Return the (X, Y) coordinate for the center point of the cell that contains the specified text.  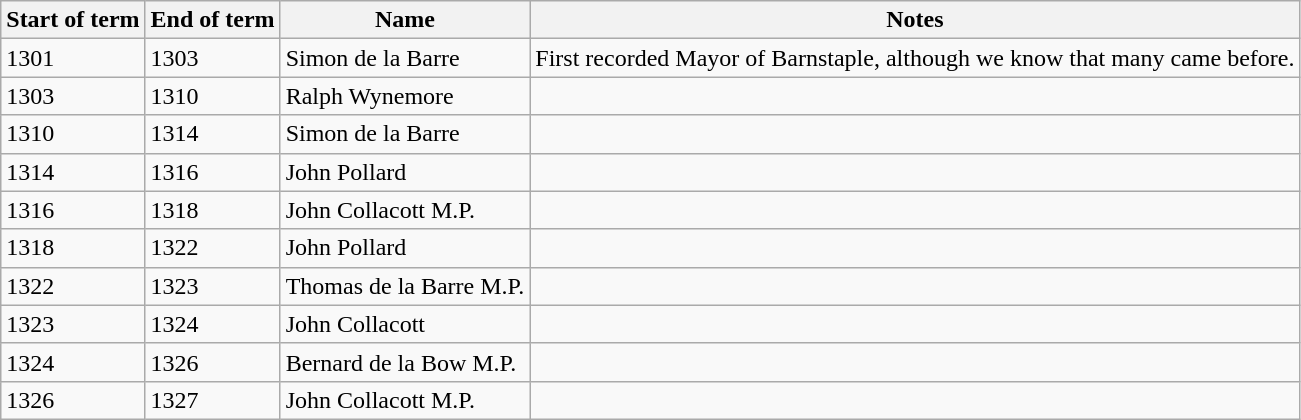
1301 (73, 58)
First recorded Mayor of Barnstaple, although we know that many came before. (915, 58)
Thomas de la Barre M.P. (405, 286)
End of term (212, 20)
John Collacott (405, 324)
Bernard de la Bow M.P. (405, 362)
Start of term (73, 20)
Ralph Wynemore (405, 96)
Name (405, 20)
Notes (915, 20)
1327 (212, 400)
